Determine the [X, Y] coordinate at the center of the cell enclosing the given text.  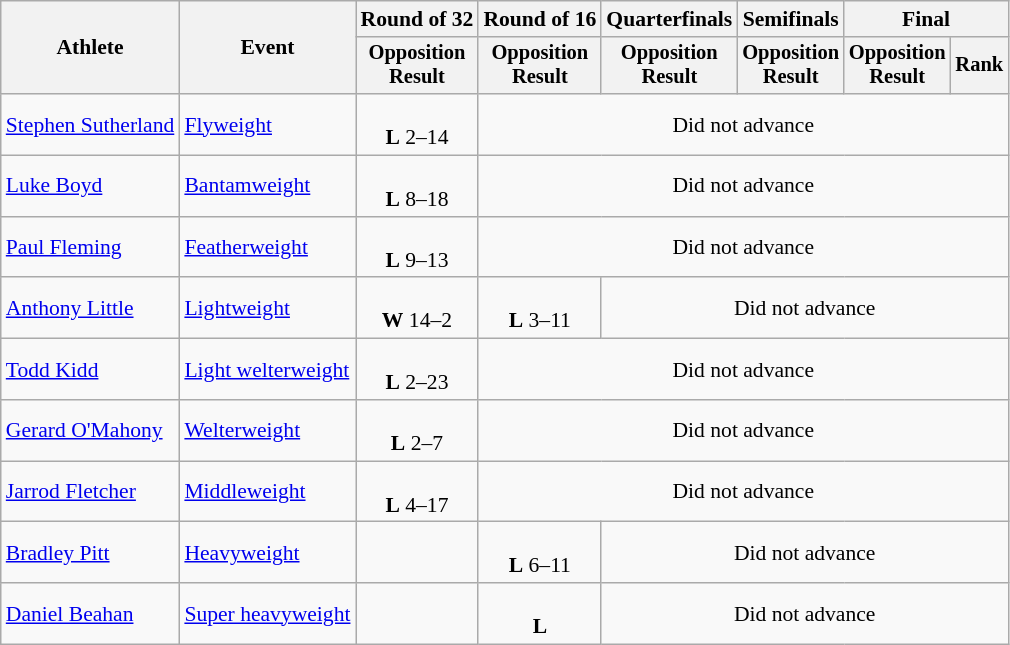
Jarrod Fletcher [90, 492]
W 14–2 [418, 308]
L 2–7 [418, 430]
Middleweight [267, 492]
L 6–11 [540, 552]
L 9–13 [418, 248]
Gerard O'Mahony [90, 430]
Super heavyweight [267, 614]
Round of 16 [540, 19]
Heavyweight [267, 552]
Todd Kidd [90, 370]
Athlete [90, 48]
Stephen Sutherland [90, 124]
L 8–18 [418, 186]
Welterweight [267, 430]
Luke Boyd [90, 186]
Light welterweight [267, 370]
Daniel Beahan [90, 614]
Paul Fleming [90, 248]
L 4–17 [418, 492]
L 3–11 [540, 308]
L 2–14 [418, 124]
L 2–23 [418, 370]
L [540, 614]
Final [926, 19]
Lightweight [267, 308]
Event [267, 48]
Bradley Pitt [90, 552]
Featherweight [267, 248]
Semifinals [790, 19]
Flyweight [267, 124]
Round of 32 [418, 19]
Quarterfinals [669, 19]
Rank [980, 66]
Anthony Little [90, 308]
Bantamweight [267, 186]
